Find where the given text appears and provide that cell's center as [X, Y] coordinate. 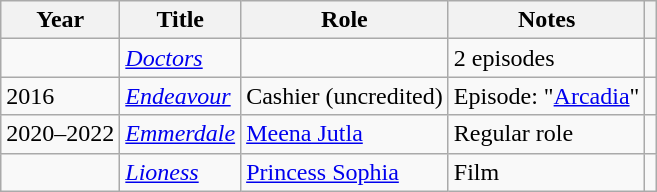
2016 [60, 96]
Meena Jutla [345, 134]
Year [60, 20]
Episode: "Arcadia" [546, 96]
2020–2022 [60, 134]
Regular role [546, 134]
Cashier (uncredited) [345, 96]
Emmerdale [180, 134]
Princess Sophia [345, 172]
Film [546, 172]
Doctors [180, 58]
Notes [546, 20]
Role [345, 20]
2 episodes [546, 58]
Lioness [180, 172]
Title [180, 20]
Endeavour [180, 96]
